Find where the given text appears and provide that cell's center as (x, y) coordinate. 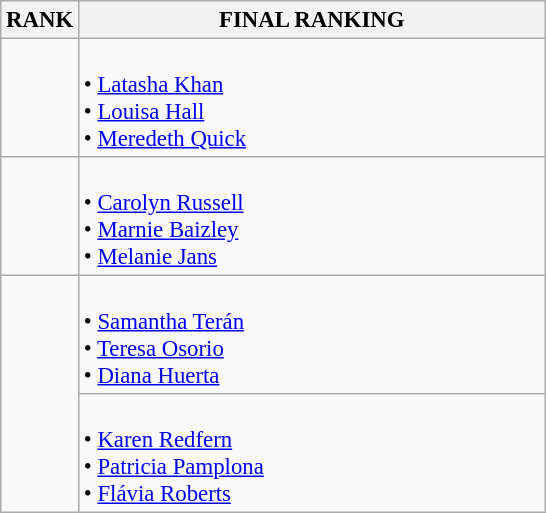
• Samantha Terán• Teresa Osorio• Diana Huerta (312, 336)
• Carolyn Russell• Marnie Baizley• Melanie Jans (312, 216)
• Latasha Khan• Louisa Hall• Meredeth Quick (312, 98)
FINAL RANKING (312, 20)
• Karen Redfern• Patricia Pamplona• Flávia Roberts (312, 454)
RANK (40, 20)
